Detect which cell encompasses the target text, then output its (x, y) center coordinate. 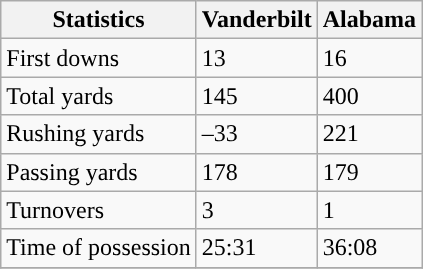
–33 (256, 134)
16 (369, 58)
Vanderbilt (256, 20)
Passing yards (99, 172)
1 (369, 210)
25:31 (256, 248)
13 (256, 58)
145 (256, 96)
400 (369, 96)
Alabama (369, 20)
Total yards (99, 96)
First downs (99, 58)
3 (256, 210)
179 (369, 172)
Statistics (99, 20)
178 (256, 172)
221 (369, 134)
36:08 (369, 248)
Time of possession (99, 248)
Turnovers (99, 210)
Rushing yards (99, 134)
